Return the (X, Y) coordinate for the center point of the cell that contains the specified text.  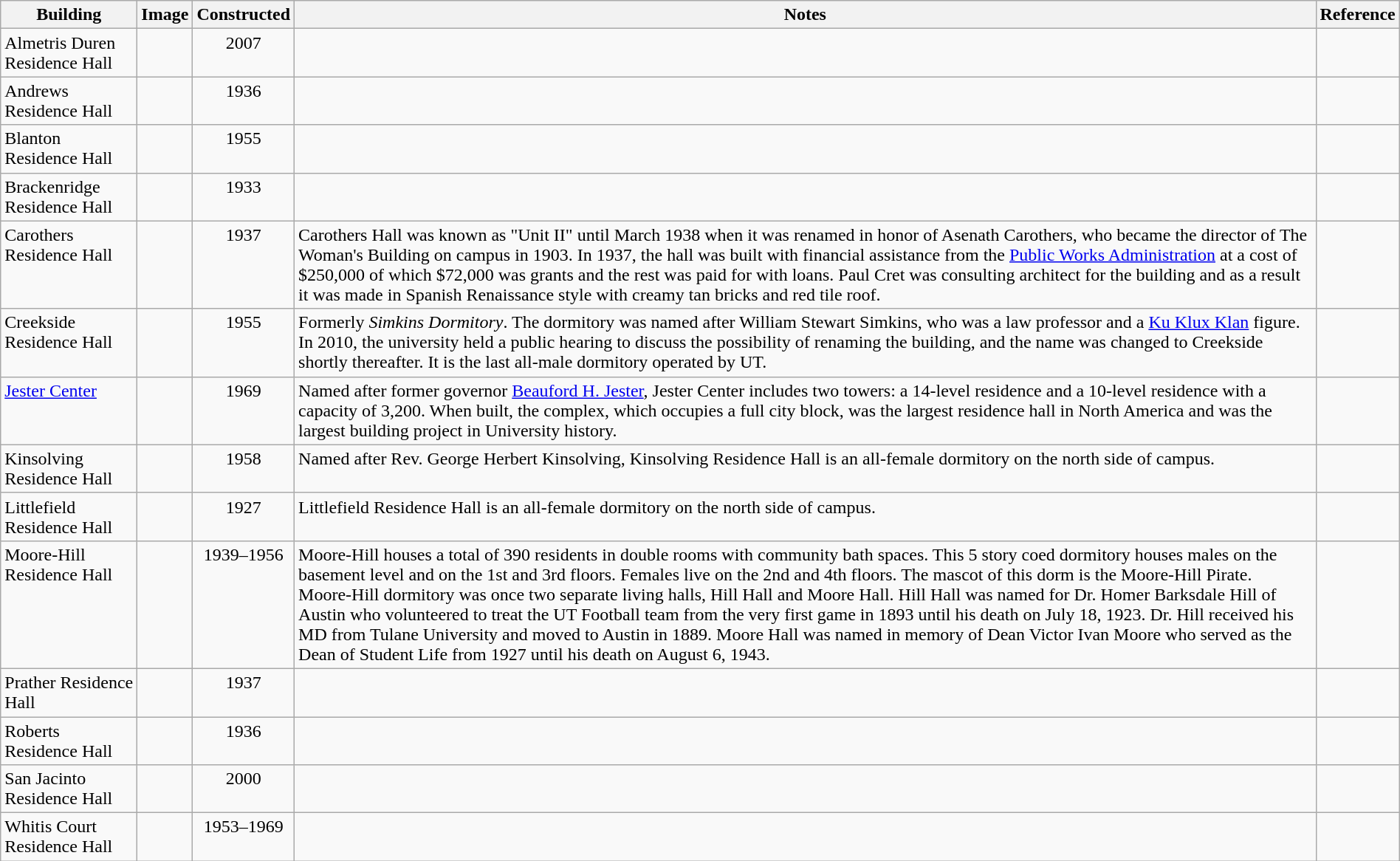
1933 (244, 196)
Image (165, 15)
Reference (1357, 15)
Roberts Residence Hall (69, 740)
Moore-Hill Residence Hall (69, 604)
Andrews Residence Hall (69, 100)
Blanton Residence Hall (69, 149)
1969 (244, 411)
1958 (244, 468)
Creekside Residence Hall (69, 343)
Constructed (244, 15)
Named after Rev. George Herbert Kinsolving, Kinsolving Residence Hall is an all-female dormitory on the north side of campus. (805, 468)
Building (69, 15)
Jester Center (69, 411)
Prather Residence Hall (69, 693)
Brackenridge Residence Hall (69, 196)
1927 (244, 517)
2007 (244, 53)
Kinsolving Residence Hall (69, 468)
Littlefield Residence Hall (69, 517)
Whitis Court Residence Hall (69, 837)
Notes (805, 15)
Carothers Residence Hall (69, 264)
Littlefield Residence Hall is an all-female dormitory on the north side of campus. (805, 517)
San Jacinto Residence Hall (69, 789)
1953–1969 (244, 837)
2000 (244, 789)
Almetris Duren Residence Hall (69, 53)
1939–1956 (244, 604)
